Pinpoint the cell where the given text exists, returning its (x, y) midpoint coordinate. 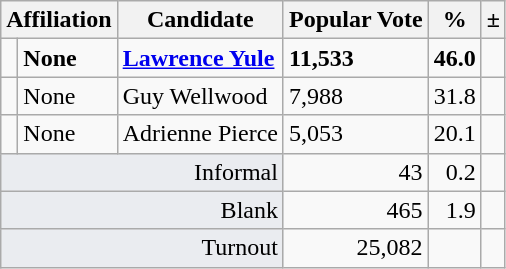
% (454, 20)
0.2 (454, 172)
Guy Wellwood (200, 96)
Informal (142, 172)
25,082 (356, 248)
1.9 (454, 210)
Affiliation (59, 20)
46.0 (454, 58)
465 (356, 210)
31.8 (454, 96)
5,053 (356, 134)
Turnout (142, 248)
Adrienne Pierce (200, 134)
Candidate (200, 20)
11,533 (356, 58)
20.1 (454, 134)
Lawrence Yule (200, 58)
Blank (142, 210)
± (493, 20)
Popular Vote (356, 20)
43 (356, 172)
7,988 (356, 96)
